Identify which cell holds the provided text, then report its [X, Y] central coordinate. 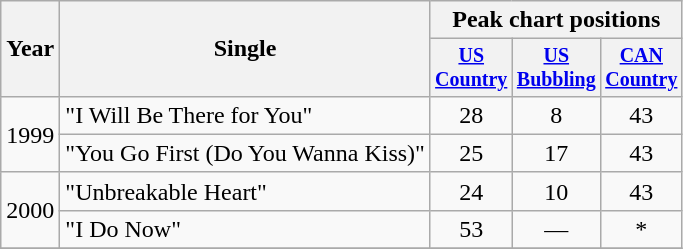
1999 [30, 134]
17 [556, 153]
Single [246, 49]
10 [556, 191]
24 [471, 191]
"I Do Now" [246, 229]
CAN Country [641, 68]
US Bubbling [556, 68]
* [641, 229]
"You Go First (Do You Wanna Kiss)" [246, 153]
25 [471, 153]
US Country [471, 68]
28 [471, 115]
"Unbreakable Heart" [246, 191]
Peak chart positions [556, 20]
2000 [30, 210]
8 [556, 115]
"I Will Be There for You" [246, 115]
— [556, 229]
Year [30, 49]
53 [471, 229]
